Identify which cell holds the provided text, then report its [X, Y] central coordinate. 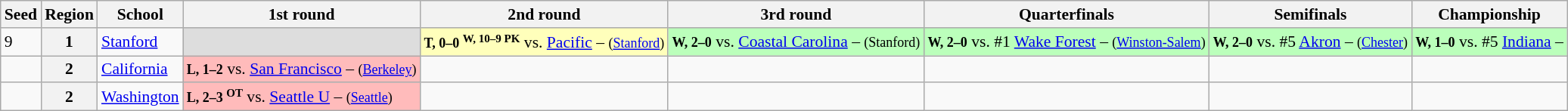
W, 1–0 vs. #5 Indiana – [1489, 42]
2nd round [544, 14]
School [141, 14]
3rd round [796, 14]
Washington [141, 97]
L, 1–2 vs. San Francisco – (Berkeley) [302, 69]
9 [21, 42]
L, 2–3 OT vs. Seattle U – (Seattle) [302, 97]
W, 2–0 vs. #5 Akron – (Chester) [1310, 42]
Championship [1489, 14]
Seed [21, 14]
Quarterfinals [1067, 14]
T, 0–0 W, 10–9 PK vs. Pacific – (Stanford) [544, 42]
Semifinals [1310, 14]
W, 2–0 vs. #1 Wake Forest – (Winston-Salem) [1067, 42]
Region [70, 14]
W, 2–0 vs. Coastal Carolina – (Stanford) [796, 42]
California [141, 69]
1st round [302, 14]
Stanford [141, 42]
1 [70, 42]
